Output the (x, y) coordinate of the center of the cell containing the given text.  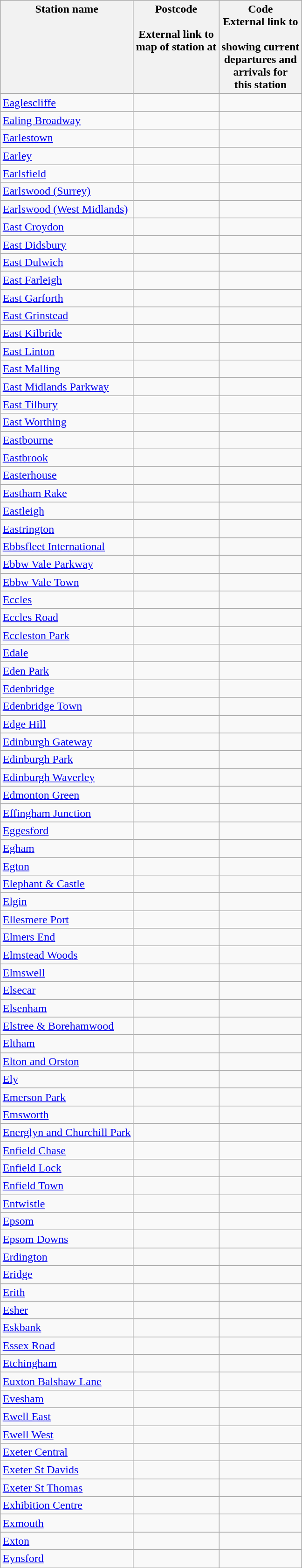
Exeter Central (67, 1452)
Earlswood (Surrey) (67, 191)
Easterhouse (67, 475)
Exton (67, 1541)
Egham (67, 848)
Effingham Junction (67, 813)
Edinburgh Waverley (67, 777)
Eynsford (67, 1559)
Erith (67, 1292)
Erdington (67, 1257)
Eridge (67, 1275)
Ewell East (67, 1416)
East Tilbury (67, 404)
Eaglescliffe (67, 103)
Enfield Chase (67, 1150)
CodeExternal link to showing currentdepartures andarrivals forthis station (261, 47)
Energlyn and Churchill Park (67, 1132)
Earlestown (67, 138)
Ebbw Vale Parkway (67, 564)
Earley (67, 156)
Eastbrook (67, 458)
Ellesmere Port (67, 920)
Egton (67, 866)
Exeter St Thomas (67, 1488)
Ealing Broadway (67, 120)
Emerson Park (67, 1097)
Esher (67, 1310)
East Kilbride (67, 334)
Ewell West (67, 1435)
Elmers End (67, 937)
Emsworth (67, 1115)
Earlsfield (67, 174)
East Dulwich (67, 262)
Epsom (67, 1221)
Elmswell (67, 973)
Elgin (67, 902)
East Farleigh (67, 280)
East Croydon (67, 227)
Edenbridge (67, 689)
Station name (67, 47)
Postcode External link to map of station at (176, 47)
Enfield Lock (67, 1168)
Edinburgh Gateway (67, 742)
Eccleston Park (67, 635)
Etchingham (67, 1363)
East Garforth (67, 298)
Elstree & Borehamwood (67, 1026)
Evesham (67, 1399)
Entwistle (67, 1204)
Ebbsfleet International (67, 546)
Elsecar (67, 990)
East Grinstead (67, 316)
Eastham Rake (67, 493)
Earlswood (West Midlands) (67, 209)
Ebbw Vale Town (67, 582)
Elephant & Castle (67, 884)
East Linton (67, 351)
Enfield Town (67, 1186)
Euxton Balshaw Lane (67, 1381)
Elmstead Woods (67, 955)
Edale (67, 653)
East Malling (67, 369)
Eskbank (67, 1328)
East Worthing (67, 422)
Exhibition Centre (67, 1505)
Elton and Orston (67, 1061)
Essex Road (67, 1345)
Exeter St Davids (67, 1470)
Epsom Downs (67, 1239)
Edmonton Green (67, 795)
Ely (67, 1079)
Eltham (67, 1044)
Edge Hill (67, 724)
Elsenham (67, 1008)
Eccles Road (67, 618)
Eggesford (67, 830)
East Didsbury (67, 244)
Eastrington (67, 529)
Edenbridge Town (67, 706)
Edinburgh Park (67, 760)
East Midlands Parkway (67, 387)
Eastleigh (67, 511)
Exmouth (67, 1523)
Eden Park (67, 671)
Eccles (67, 600)
Eastbourne (67, 440)
